Locate the cell with the specified text and output its (x, y) center coordinate. 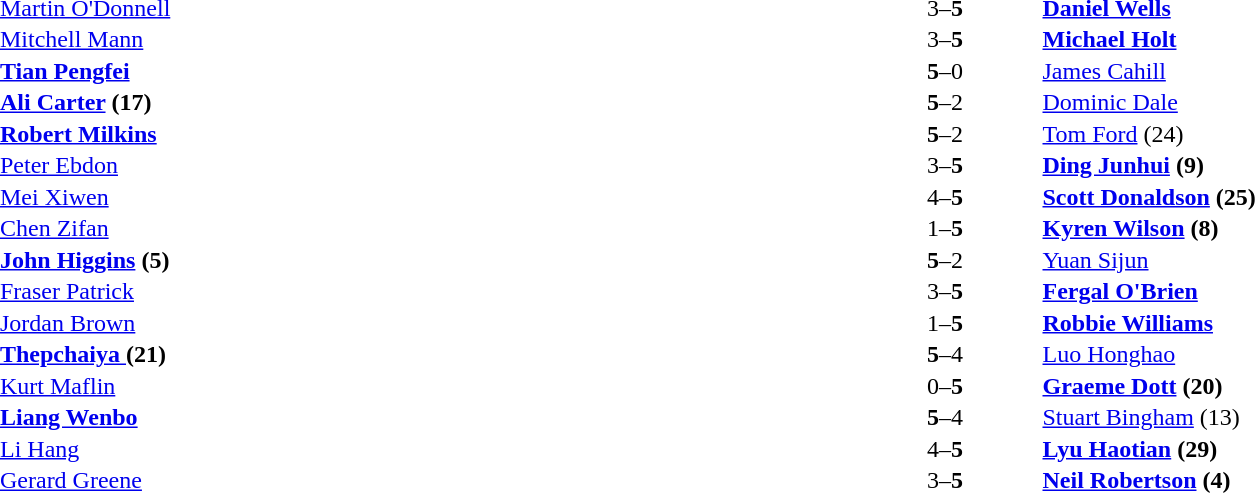
0–5 (944, 386)
5–0 (944, 71)
